Search for the cell housing the specified text and yield its (x, y) center coordinate. 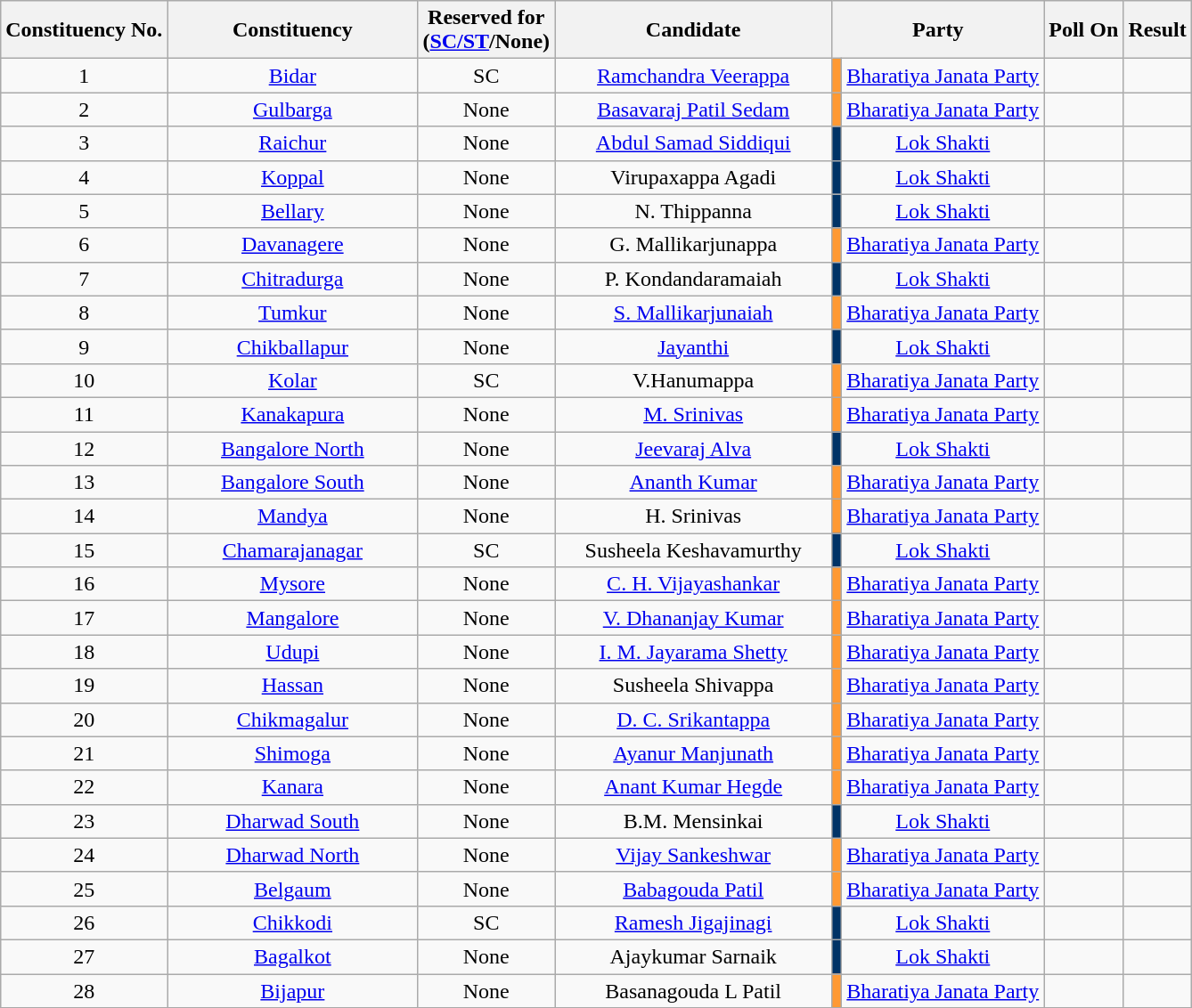
Mangalore (292, 618)
D. C. Srikantappa (693, 719)
Ramesh Jigajinagi (693, 923)
Kanara (292, 787)
B.M. Mensinkai (693, 821)
Chikkodi (292, 923)
P. Kondandaramaiah (693, 279)
Ayanur Manjunath (693, 753)
Susheela Keshavamurthy (693, 550)
19 (84, 686)
23 (84, 821)
Abdul Samad Siddiqui (693, 143)
14 (84, 516)
Bijapur (292, 991)
Dharwad South (292, 821)
Vijay Sankeshwar (693, 855)
Bellary (292, 211)
Tumkur (292, 313)
5 (84, 211)
Bidar (292, 76)
10 (84, 380)
25 (84, 889)
Kanakapura (292, 414)
V.Hanumappa (693, 380)
Chitradurga (292, 279)
Bagalkot (292, 956)
S. Mallikarjunaiah (693, 313)
26 (84, 923)
7 (84, 279)
Ajaykumar Sarnaik (693, 956)
Jeevaraj Alva (693, 448)
Anant Kumar Hegde (693, 787)
Koppal (292, 177)
18 (84, 652)
Jayanthi (693, 346)
Hassan (292, 686)
Raichur (292, 143)
N. Thippanna (693, 211)
2 (84, 110)
M. Srinivas (693, 414)
Gulbarga (292, 110)
Dharwad North (292, 855)
I. M. Jayarama Shetty (693, 652)
8 (84, 313)
Constituency No. (84, 30)
Kolar (292, 380)
Candidate (693, 30)
Reserved for(SC/ST/None) (486, 30)
Bangalore South (292, 483)
Chamarajanagar (292, 550)
6 (84, 245)
Mandya (292, 516)
3 (84, 143)
Mysore (292, 584)
G. Mallikarjunappa (693, 245)
9 (84, 346)
27 (84, 956)
V. Dhananjay Kumar (693, 618)
Udupi (292, 652)
Chikmagalur (292, 719)
Ananth Kumar (693, 483)
Result (1157, 30)
13 (84, 483)
Davanagere (292, 245)
Bangalore North (292, 448)
20 (84, 719)
15 (84, 550)
Susheela Shivappa (693, 686)
22 (84, 787)
24 (84, 855)
12 (84, 448)
Ramchandra Veerappa (693, 76)
21 (84, 753)
Party (938, 30)
C. H. Vijayashankar (693, 584)
28 (84, 991)
Basavaraj Patil Sedam (693, 110)
Shimoga (292, 753)
1 (84, 76)
11 (84, 414)
Belgaum (292, 889)
Constituency (292, 30)
17 (84, 618)
16 (84, 584)
Chikballapur (292, 346)
4 (84, 177)
H. Srinivas (693, 516)
Poll On (1083, 30)
Babagouda Patil (693, 889)
Virupaxappa Agadi (693, 177)
Basanagouda L Patil (693, 991)
